Scan for the cell matching the given text and deliver its [x, y] coordinate at center. 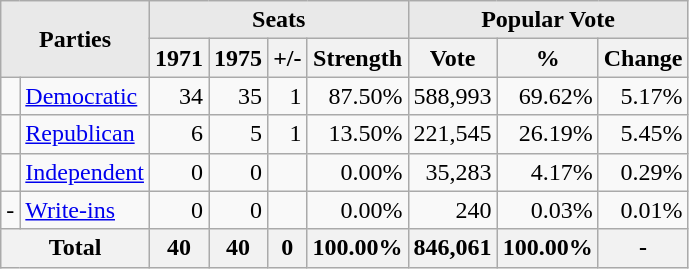
Total [76, 248]
Write-ins [85, 210]
5 [238, 134]
221,545 [452, 134]
35,283 [452, 172]
5.45% [643, 134]
1975 [238, 58]
Parties [76, 39]
Seats [278, 20]
Independent [85, 172]
% [548, 58]
4.17% [548, 172]
846,061 [452, 248]
Democratic [85, 96]
Republican [85, 134]
588,993 [452, 96]
69.62% [548, 96]
5.17% [643, 96]
Change [643, 58]
34 [178, 96]
6 [178, 134]
0.03% [548, 210]
240 [452, 210]
1971 [178, 58]
Vote [452, 58]
35 [238, 96]
Popular Vote [548, 20]
13.50% [358, 134]
0.29% [643, 172]
+/- [288, 58]
Strength [358, 58]
0.01% [643, 210]
26.19% [548, 134]
87.50% [358, 96]
